Locate the cell with the specified text and output its (x, y) center coordinate. 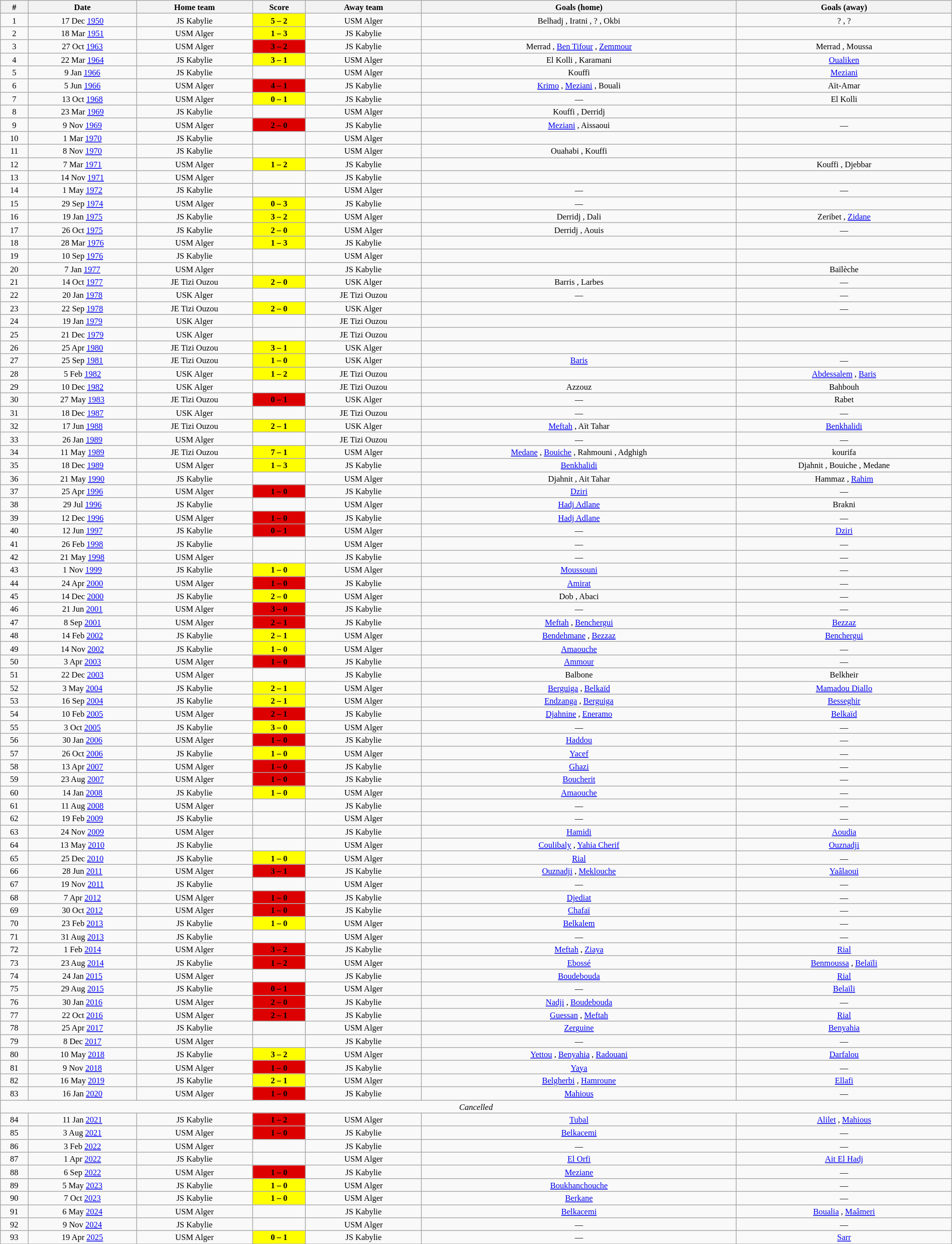
Medane , Bouiche , Rahmouni , Adghigh (578, 452)
Rabet (844, 400)
5 Feb 1982 (82, 373)
6 May 2024 (82, 1211)
14 Jan 2008 (82, 792)
38 (14, 504)
Abdessalem , Baris (844, 373)
11 May 1989 (82, 452)
Kouffi (578, 72)
48 (14, 635)
Hamidi (578, 832)
14 Oct 1977 (82, 282)
9 Jan 1966 (82, 72)
Meftah , Aït Tahar (578, 426)
Belkheir (844, 674)
47 (14, 622)
Belkaïd (844, 714)
58 (14, 766)
Guessan , Meftah (578, 1015)
12 Dec 1996 (82, 517)
Meftah , Benchergui (578, 622)
21 (14, 282)
14 Dec 2000 (82, 596)
20 (14, 269)
3 Feb 2022 (82, 1146)
37 (14, 491)
43 (14, 570)
44 (14, 583)
81 (14, 1067)
70 (14, 923)
4 – 1 (279, 85)
Aoudia (844, 832)
Bahbouh (844, 387)
Balbone (578, 674)
Belaïli (844, 988)
3 Aug 2021 (82, 1133)
El Kolli (844, 98)
3 May 2004 (82, 688)
7 (14, 98)
30 Jan 2016 (82, 1002)
7 Jan 1977 (82, 269)
4 (14, 59)
40 (14, 530)
91 (14, 1211)
15 (14, 203)
El Kolli , Karamani (578, 59)
Benyahia (844, 1028)
Bendehmane , Bezzaz (578, 635)
Goals (away) (844, 7)
17 (14, 230)
9 (14, 125)
Alilet , Mahious (844, 1119)
67 (14, 884)
Dob , Abaci (578, 596)
6 (14, 85)
Meziani (844, 72)
45 (14, 596)
19 Jan 1975 (82, 216)
Berguiga , Belkaïd (578, 688)
55 (14, 727)
89 (14, 1185)
kourifa (844, 452)
19 Jan 1979 (82, 321)
62 (14, 819)
9 Nov 2018 (82, 1067)
26 Oct 1975 (82, 230)
Yaya (578, 1067)
59 (14, 779)
Djahnine , Eneramo (578, 714)
Zeribet , Zidane (844, 216)
Home team (195, 7)
23 Aug 2014 (82, 962)
10 Feb 2005 (82, 714)
71 (14, 936)
3 Oct 2005 (82, 727)
86 (14, 1146)
23 (14, 308)
Amirat (578, 583)
Yaâlaoui (844, 871)
22 Dec 2003 (82, 674)
Benmoussa , Belaïli (844, 962)
Kouffi , Derridj (578, 111)
25 (14, 334)
Boualia , Maâmeri (844, 1211)
63 (14, 832)
8 Nov 1970 (82, 151)
Oualiken (844, 59)
93 (14, 1237)
10 Dec 1982 (82, 387)
Away team (364, 7)
7 Apr 2012 (82, 897)
14 (14, 190)
Baris (578, 360)
16 Jan 2020 (82, 1093)
28 (14, 373)
1 Nov 1999 (82, 570)
69 (14, 910)
17 Jun 1988 (82, 426)
54 (14, 714)
16 (14, 216)
5 – 2 (279, 20)
25 Apr 1996 (82, 491)
Endzanga , Berguiga (578, 701)
Baïlèche (844, 269)
2 (14, 33)
29 Jul 1996 (82, 504)
30 Oct 2012 (82, 910)
29 Aug 2015 (82, 988)
36 (14, 478)
Ouznadji , Meklouche (578, 871)
57 (14, 753)
Barris , Larbes (578, 282)
52 (14, 688)
26 Feb 1998 (82, 543)
27 Oct 1963 (82, 46)
34 (14, 452)
Chafaï (578, 910)
Yacef (578, 753)
Boucherit (578, 779)
90 (14, 1198)
10 (14, 138)
Besseghir (844, 701)
50 (14, 661)
Score (279, 7)
26 Oct 2006 (82, 753)
24 (14, 321)
Mamadou Diallo (844, 688)
53 (14, 701)
Ammour (578, 661)
7 Mar 1971 (82, 164)
20 Jan 1978 (82, 295)
28 Jun 2011 (82, 871)
64 (14, 845)
Ghazi (578, 766)
19 Nov 2011 (82, 884)
30 (14, 400)
18 Dec 1989 (82, 465)
61 (14, 806)
Aït-Amar (844, 85)
60 (14, 792)
Ait El Hadj (844, 1159)
74 (14, 975)
14 Nov 2002 (82, 648)
Tubal (578, 1119)
19 Feb 2009 (82, 819)
Merrad , Ben Tifour , Zemmour (578, 46)
21 May 1998 (82, 556)
29 Sep 1974 (82, 203)
Moussouni (578, 570)
82 (14, 1080)
12 (14, 164)
83 (14, 1093)
10 Sep 1976 (82, 256)
23 Aug 2007 (82, 779)
9 Nov 2024 (82, 1224)
Azzouz (578, 387)
24 Apr 2000 (82, 583)
79 (14, 1041)
77 (14, 1015)
Sarr (844, 1237)
23 Feb 2013 (82, 923)
? , ? (844, 20)
13 Apr 2007 (82, 766)
76 (14, 1002)
88 (14, 1172)
Brakni (844, 504)
Meziani , Aissaoui (578, 125)
7 Oct 2023 (82, 1198)
11 (14, 151)
24 Jan 2015 (82, 975)
10 May 2018 (82, 1054)
1 Apr 2022 (82, 1159)
8 (14, 111)
56 (14, 740)
Kouffi , Djebbar (844, 164)
75 (14, 988)
Bezzaz (844, 622)
17 Dec 1950 (82, 20)
Benchergui (844, 635)
30 Jan 2006 (82, 740)
22 Mar 1964 (82, 59)
32 (14, 426)
92 (14, 1224)
18 (14, 243)
65 (14, 858)
25 Apr 2017 (82, 1028)
22 (14, 295)
Goals (home) (578, 7)
Derridj , Aouis (578, 230)
19 Apr 2025 (82, 1237)
11 Jan 2021 (82, 1119)
1 Feb 2014 (82, 949)
31 Aug 2013 (82, 936)
Haddou (578, 740)
66 (14, 871)
28 Mar 1976 (82, 243)
22 Oct 2016 (82, 1015)
11 Aug 2008 (82, 806)
14 Nov 1971 (82, 177)
19 (14, 256)
6 Sep 2022 (82, 1172)
1 Mar 1970 (82, 138)
5 May 2023 (82, 1185)
33 (14, 439)
El Orfi (578, 1159)
Meftah , Ziaya (578, 949)
Belgherbi , Hamroune (578, 1080)
31 (14, 413)
Belhadj , Iratni , ? , Okbi (578, 20)
Djahnit , Bouiche , Medane (844, 465)
24 Nov 2009 (82, 832)
25 Apr 1980 (82, 347)
9 Nov 1969 (82, 125)
3 Apr 2003 (82, 661)
8 Sep 2001 (82, 622)
Belkalem (578, 923)
Yettou , Benyahia , Radouani (578, 1054)
1 (14, 20)
72 (14, 949)
Ebossé (578, 962)
Derridj , Dali (578, 216)
Cancelled (476, 1106)
3 (14, 46)
21 May 1990 (82, 478)
73 (14, 962)
Ellafi (844, 1080)
Boukhanchouche (578, 1185)
23 Mar 1969 (82, 111)
Krimo , Meziani , Bouali (578, 85)
22 Sep 1978 (82, 308)
85 (14, 1133)
39 (14, 517)
35 (14, 465)
16 May 2019 (82, 1080)
18 Mar 1951 (82, 33)
1 May 1972 (82, 190)
13 Oct 1968 (82, 98)
Zerguine (578, 1028)
12 Jun 1997 (82, 530)
# (14, 7)
51 (14, 674)
5 (14, 72)
Date (82, 7)
25 Sep 1981 (82, 360)
Berkane (578, 1198)
0 – 3 (279, 203)
Ouznadji (844, 845)
42 (14, 556)
Nadji , Boudebouda (578, 1002)
7 – 1 (279, 452)
26 (14, 347)
Djediat (578, 897)
Meziane (578, 1172)
Mahious (578, 1093)
46 (14, 609)
Coulibaly , Yahia Cherif (578, 845)
Boudebouda (578, 975)
25 Dec 2010 (82, 858)
27 (14, 360)
18 Dec 1987 (82, 413)
41 (14, 543)
16 Sep 2004 (82, 701)
84 (14, 1119)
Darfalou (844, 1054)
13 May 2010 (82, 845)
Djahnit , Ait Tahar (578, 478)
29 (14, 387)
8 Dec 2017 (82, 1041)
21 Jun 2001 (82, 609)
87 (14, 1159)
13 (14, 177)
21 Dec 1979 (82, 334)
Merrad , Moussa (844, 46)
Ouahabi , Kouffi (578, 151)
26 Jan 1989 (82, 439)
5 Jun 1966 (82, 85)
49 (14, 648)
78 (14, 1028)
80 (14, 1054)
14 Feb 2002 (82, 635)
Hammaz , Rahim (844, 478)
27 May 1983 (82, 400)
68 (14, 897)
